Detect which cell encompasses the target text, then output its [X, Y] center coordinate. 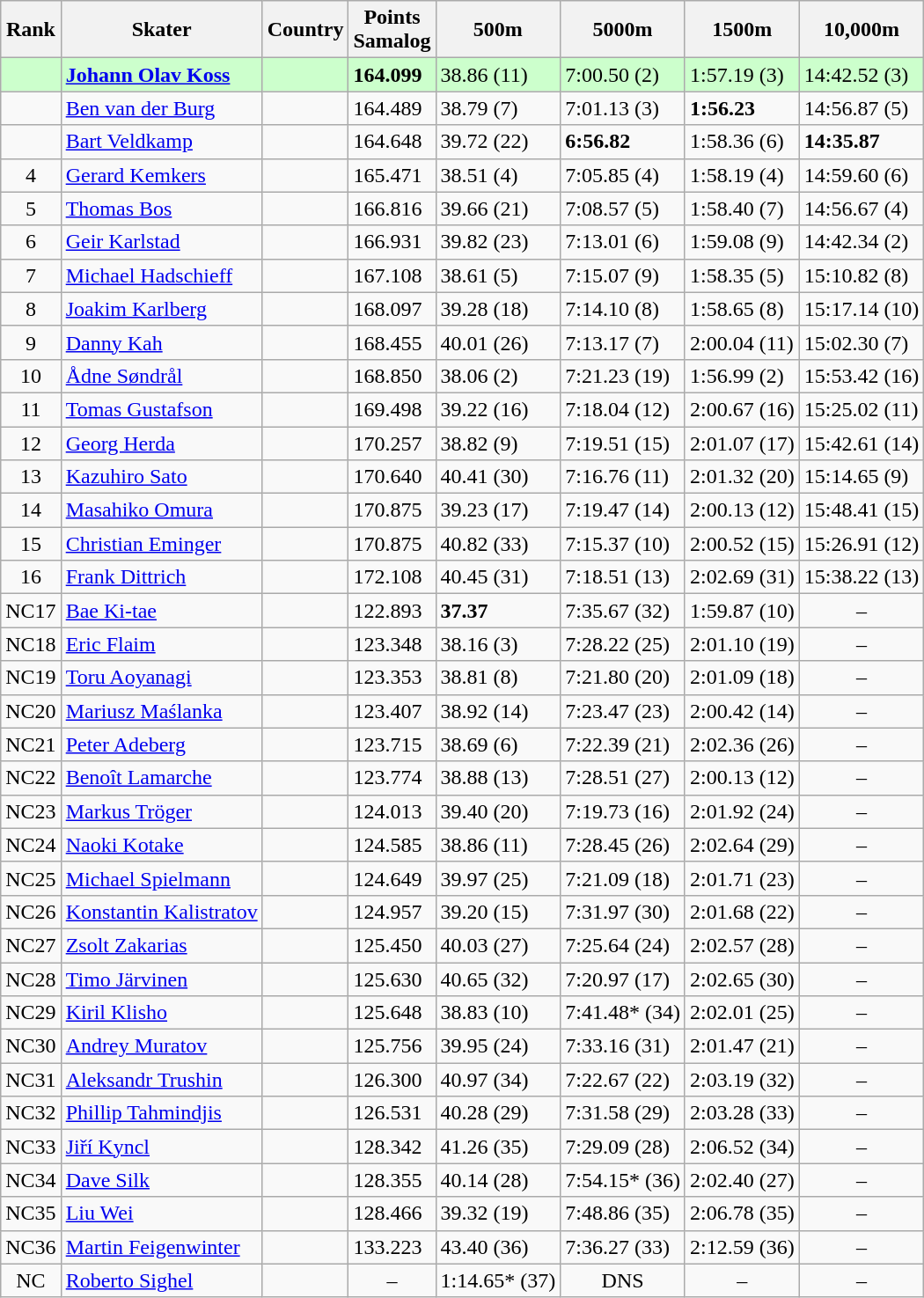
Naoki Kotake [162, 845]
166.816 [392, 209]
7:18.51 (13) [623, 577]
2:00.67 (16) [742, 409]
Ådne Søndrål [162, 376]
39.32 (19) [498, 1214]
Bae Ki-tae [162, 611]
164.489 [392, 108]
170.257 [392, 443]
NC23 [31, 811]
40.45 (31) [498, 577]
7:28.51 (27) [623, 778]
2:01.92 (24) [742, 811]
1:56.23 [742, 108]
10,000m [862, 30]
14:35.87 [862, 142]
39.22 (16) [498, 409]
125.450 [392, 945]
166.931 [392, 242]
2:00.42 (14) [742, 711]
Michael Spielmann [162, 878]
14:56.87 (5) [862, 108]
2:00.52 (15) [742, 544]
7:22.67 (22) [623, 1080]
39.28 (18) [498, 309]
1:59.08 (9) [742, 242]
Kazuhiro Sato [162, 477]
Frank Dittrich [162, 577]
Tomas Gustafson [162, 409]
169.498 [392, 409]
10 [31, 376]
Johann Olav Koss [162, 75]
NC29 [31, 1013]
14:56.67 (4) [862, 209]
NC24 [31, 845]
168.097 [392, 309]
2:03.28 (33) [742, 1113]
4 [31, 175]
7:22.39 (21) [623, 744]
38.06 (2) [498, 376]
125.648 [392, 1013]
13 [31, 477]
15:17.14 (10) [862, 309]
500m [498, 30]
Joakim Karlberg [162, 309]
126.300 [392, 1080]
Gerard Kemkers [162, 175]
7:08.57 (5) [623, 209]
2:00.04 (11) [742, 342]
126.531 [392, 1113]
15:25.02 (11) [862, 409]
123.774 [392, 778]
38.82 (9) [498, 443]
124.585 [392, 845]
7:19.51 (15) [623, 443]
Kiril Klisho [162, 1013]
NC36 [31, 1247]
168.455 [392, 342]
7:28.22 (25) [623, 644]
40.82 (33) [498, 544]
Peter Adeberg [162, 744]
38.16 (3) [498, 644]
7:41.48* (34) [623, 1013]
38.83 (10) [498, 1013]
1:56.99 (2) [742, 376]
7:36.27 (33) [623, 1247]
5000m [623, 30]
2:02.01 (25) [742, 1013]
11 [31, 409]
7:23.47 (23) [623, 711]
2:01.09 (18) [742, 678]
7:29.09 (28) [623, 1147]
128.342 [392, 1147]
2:01.10 (19) [742, 644]
38.61 (5) [498, 275]
40.65 (32) [498, 979]
40.41 (30) [498, 477]
7:54.15* (36) [623, 1180]
38.79 (7) [498, 108]
170.640 [392, 477]
125.756 [392, 1046]
124.013 [392, 811]
40.28 (29) [498, 1113]
39.95 (24) [498, 1046]
Masahiko Omura [162, 510]
DNS [623, 1280]
7:15.07 (9) [623, 275]
Martin Feigenwinter [162, 1247]
Konstantin Kalistratov [162, 912]
123.715 [392, 744]
Benoît Lamarche [162, 778]
2:12.59 (36) [742, 1247]
Roberto Sighel [162, 1280]
Geir Karlstad [162, 242]
2:02.65 (30) [742, 979]
38.88 (13) [498, 778]
39.82 (23) [498, 242]
7:18.04 (12) [623, 409]
40.03 (27) [498, 945]
128.355 [392, 1180]
2:02.69 (31) [742, 577]
1:58.40 (7) [742, 209]
15:14.65 (9) [862, 477]
165.471 [392, 175]
124.649 [392, 878]
2:01.47 (21) [742, 1046]
7:48.86 (35) [623, 1214]
1500m [742, 30]
9 [31, 342]
38.81 (8) [498, 678]
8 [31, 309]
Country [305, 30]
Danny Kah [162, 342]
40.01 (26) [498, 342]
123.407 [392, 711]
Ben van der Burg [162, 108]
Thomas Bos [162, 209]
2:06.52 (34) [742, 1147]
Rank [31, 30]
Andrey Muratov [162, 1046]
15:53.42 (16) [862, 376]
7:14.10 (8) [623, 309]
15:10.82 (8) [862, 275]
NC19 [31, 678]
15:26.91 (12) [862, 544]
7:31.97 (30) [623, 912]
1:58.35 (5) [742, 275]
2:01.32 (20) [742, 477]
37.37 [498, 611]
Bart Veldkamp [162, 142]
7:28.45 (26) [623, 845]
7:00.50 (2) [623, 75]
168.850 [392, 376]
NC20 [31, 711]
122.893 [392, 611]
NC34 [31, 1180]
38.69 (6) [498, 744]
7:25.64 (24) [623, 945]
7:01.13 (3) [623, 108]
Eric Flaim [162, 644]
7:16.76 (11) [623, 477]
Skater [162, 30]
2:02.57 (28) [742, 945]
1:14.65* (37) [498, 1280]
125.630 [392, 979]
1:59.87 (10) [742, 611]
2:06.78 (35) [742, 1214]
2:01.71 (23) [742, 878]
39.66 (21) [498, 209]
NC31 [31, 1080]
Points Samalog [392, 30]
39.23 (17) [498, 510]
2:01.68 (22) [742, 912]
1:58.36 (6) [742, 142]
7:19.47 (14) [623, 510]
41.26 (35) [498, 1147]
NC22 [31, 778]
7:33.16 (31) [623, 1046]
NC25 [31, 878]
NC30 [31, 1046]
123.353 [392, 678]
NC27 [31, 945]
Zsolt Zakarias [162, 945]
15:42.61 (14) [862, 443]
40.14 (28) [498, 1180]
7:31.58 (29) [623, 1113]
39.97 (25) [498, 878]
14:59.60 (6) [862, 175]
14:42.52 (3) [862, 75]
NC26 [31, 912]
1:57.19 (3) [742, 75]
15:38.22 (13) [862, 577]
15:48.41 (15) [862, 510]
7:21.09 (18) [623, 878]
NC17 [31, 611]
2:02.40 (27) [742, 1180]
167.108 [392, 275]
Dave Silk [162, 1180]
7:35.67 (32) [623, 611]
Aleksandr Trushin [162, 1080]
7:13.17 (7) [623, 342]
Christian Eminger [162, 544]
15 [31, 544]
172.108 [392, 577]
NC21 [31, 744]
39.72 (22) [498, 142]
38.51 (4) [498, 175]
7:21.23 (19) [623, 376]
7:05.85 (4) [623, 175]
7:15.37 (10) [623, 544]
7:13.01 (6) [623, 242]
Georg Herda [162, 443]
1:58.19 (4) [742, 175]
2:03.19 (32) [742, 1080]
124.957 [392, 912]
2:02.64 (29) [742, 845]
NC28 [31, 979]
38.92 (14) [498, 711]
16 [31, 577]
15:02.30 (7) [862, 342]
Phillip Tahmindjis [162, 1113]
Markus Tröger [162, 811]
2:01.07 (17) [742, 443]
6:56.82 [623, 142]
164.648 [392, 142]
NC [31, 1280]
Mariusz Maślanka [162, 711]
7:21.80 (20) [623, 678]
Toru Aoyanagi [162, 678]
5 [31, 209]
40.97 (34) [498, 1080]
Michael Hadschieff [162, 275]
39.40 (20) [498, 811]
NC35 [31, 1214]
7:20.97 (17) [623, 979]
NC18 [31, 644]
39.20 (15) [498, 912]
Liu Wei [162, 1214]
1:58.65 (8) [742, 309]
6 [31, 242]
133.223 [392, 1247]
Timo Järvinen [162, 979]
7:19.73 (16) [623, 811]
12 [31, 443]
164.099 [392, 75]
14:42.34 (2) [862, 242]
Jiří Kyncl [162, 1147]
14 [31, 510]
7 [31, 275]
128.466 [392, 1214]
123.348 [392, 644]
43.40 (36) [498, 1247]
NC33 [31, 1147]
NC32 [31, 1113]
2:02.36 (26) [742, 744]
